For the text-containing cell, return its midpoint in (x, y) coordinate format. 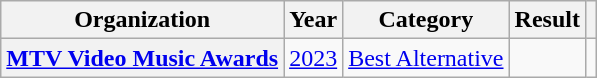
Year (314, 20)
Organization (142, 20)
MTV Video Music Awards (142, 58)
2023 (314, 58)
Best Alternative (426, 58)
Result (547, 20)
Category (426, 20)
